For the text-containing cell, return its midpoint in [X, Y] coordinate format. 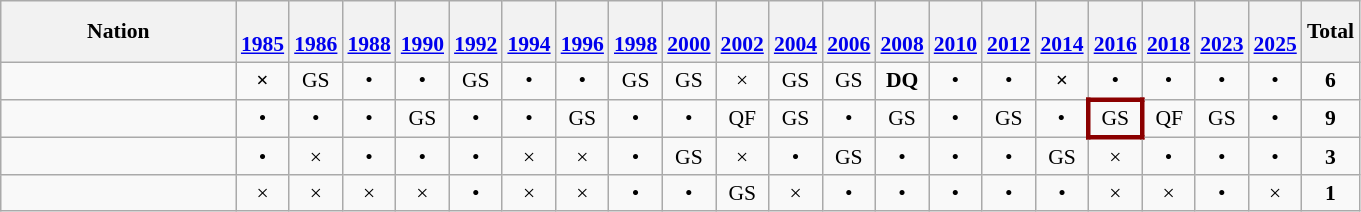
3 [1330, 156]
2023 [1222, 32]
Nation [118, 32]
1986 [316, 32]
2016 [1116, 32]
2008 [902, 32]
1990 [422, 32]
2018 [1168, 32]
1992 [476, 32]
1985 [262, 32]
2025 [1276, 32]
2012 [1008, 32]
2002 [742, 32]
DQ [902, 80]
1998 [636, 32]
2014 [1062, 32]
1988 [368, 32]
2006 [848, 32]
1996 [582, 32]
2004 [796, 32]
1994 [528, 32]
2010 [956, 32]
Total [1330, 32]
2000 [688, 32]
9 [1330, 118]
1 [1330, 193]
6 [1330, 80]
